Return (x, y) of the center of cell containing provided text 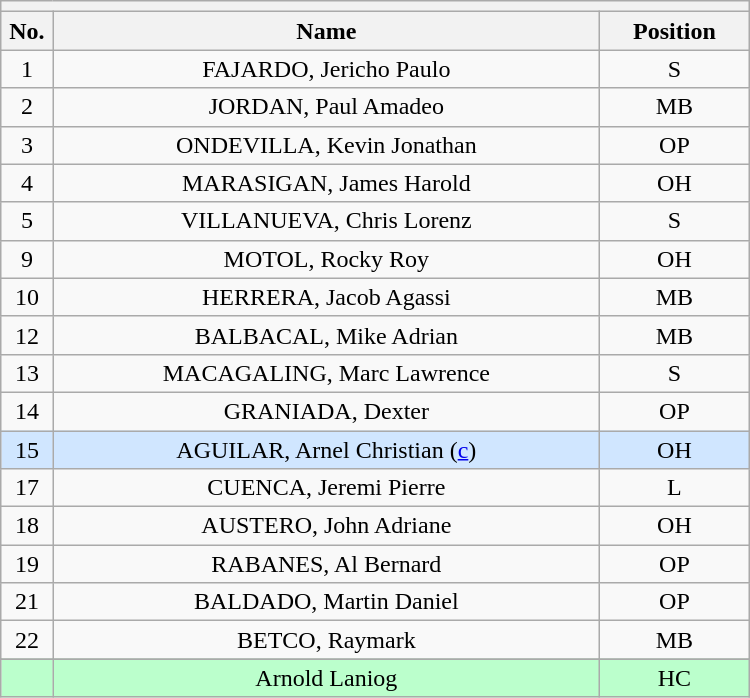
AUSTERO, John Adriane (326, 526)
AGUILAR, Arnel Christian (c) (326, 449)
No. (27, 31)
9 (27, 259)
21 (27, 602)
Name (326, 31)
19 (27, 564)
15 (27, 449)
FAJARDO, Jericho Paulo (326, 69)
MARASIGAN, James Harold (326, 183)
10 (27, 297)
L (675, 488)
VILLANUEVA, Chris Lorenz (326, 221)
14 (27, 411)
RABANES, Al Bernard (326, 564)
BALDADO, Martin Daniel (326, 602)
22 (27, 640)
4 (27, 183)
Arnold Laniog (326, 678)
5 (27, 221)
GRANIADA, Dexter (326, 411)
1 (27, 69)
BETCO, Raymark (326, 640)
CUENCA, Jeremi Pierre (326, 488)
17 (27, 488)
JORDAN, Paul Amadeo (326, 107)
MACAGALING, Marc Lawrence (326, 373)
HERRERA, Jacob Agassi (326, 297)
HC (675, 678)
MOTOL, Rocky Roy (326, 259)
BALBACAL, Mike Adrian (326, 335)
2 (27, 107)
3 (27, 145)
13 (27, 373)
18 (27, 526)
12 (27, 335)
Position (675, 31)
ONDEVILLA, Kevin Jonathan (326, 145)
